For the text-containing cell, return its midpoint in [X, Y] coordinate format. 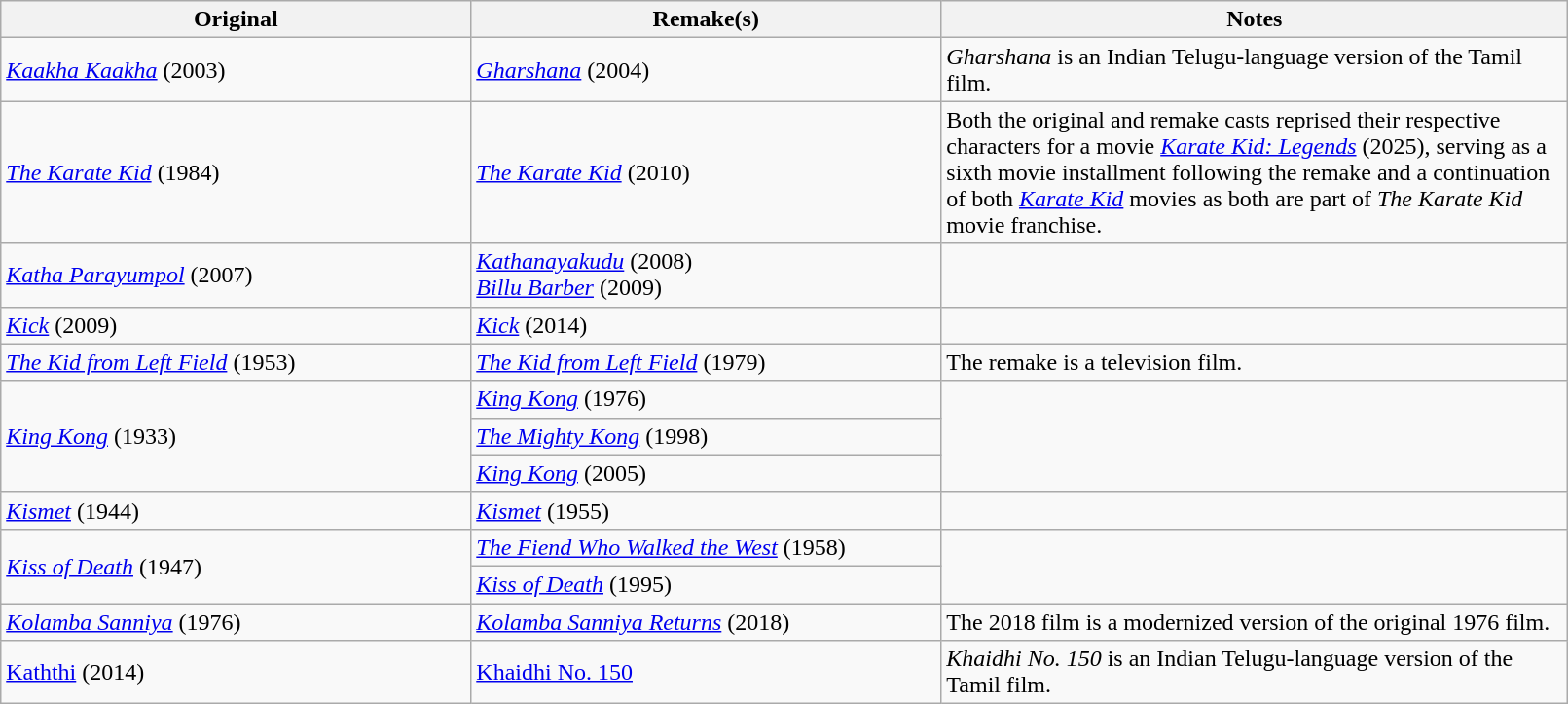
The Karate Kid (2010) [707, 172]
The Fiend Who Walked the West (1958) [707, 547]
Kathanayakudu (2008)Billu Barber (2009) [707, 275]
Notes [1255, 19]
Katha Parayumpol (2007) [236, 275]
Kick (2009) [236, 325]
The Kid from Left Field (1953) [236, 362]
Kolamba Sanniya Returns (2018) [707, 622]
King Kong (2005) [707, 473]
The Karate Kid (1984) [236, 172]
Kismet (1955) [707, 510]
Original [236, 19]
Kismet (1944) [236, 510]
The Mighty Kong (1998) [707, 436]
King Kong (1933) [236, 436]
Kiss of Death (1995) [707, 584]
Gharshana is an Indian Telugu-language version of the Tamil film. [1255, 70]
Kick (2014) [707, 325]
Khaidhi No. 150 [707, 672]
The 2018 film is a modernized version of the original 1976 film. [1255, 622]
Remake(s) [707, 19]
Gharshana (2004) [707, 70]
Kaakha Kaakha (2003) [236, 70]
Kaththi (2014) [236, 672]
Kolamba Sanniya (1976) [236, 622]
The remake is a television film. [1255, 362]
The Kid from Left Field (1979) [707, 362]
King Kong (1976) [707, 399]
Kiss of Death (1947) [236, 566]
Khaidhi No. 150 is an Indian Telugu-language version of the Tamil film. [1255, 672]
